Output the [X, Y] coordinate of the center of the cell containing the given text.  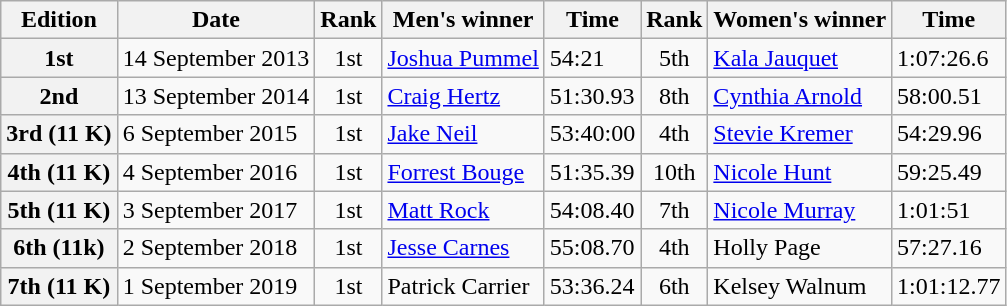
53:36.24 [592, 286]
53:40:00 [592, 134]
Men's winner [463, 20]
Forrest Bouge [463, 172]
Patrick Carrier [463, 286]
6 September 2015 [216, 134]
51:35.39 [592, 172]
Date [216, 20]
13 September 2014 [216, 96]
59:25.49 [949, 172]
54:29.96 [949, 134]
4 September 2016 [216, 172]
1:01:51 [949, 210]
54:21 [592, 58]
Craig Hertz [463, 96]
Cynthia Arnold [800, 96]
Stevie Kremer [800, 134]
51:30.93 [592, 96]
7th [674, 210]
4th (11 K) [59, 172]
2nd [59, 96]
Matt Rock [463, 210]
Edition [59, 20]
Nicole Murray [800, 210]
Nicole Hunt [800, 172]
1 September 2019 [216, 286]
54:08.40 [592, 210]
14 September 2013 [216, 58]
Kelsey Walnum [800, 286]
Women's winner [800, 20]
7th (11 K) [59, 286]
1:01:12.77 [949, 286]
Joshua Pummel [463, 58]
10th [674, 172]
6th [674, 286]
5th (11 K) [59, 210]
58:00.51 [949, 96]
1:07:26.6 [949, 58]
Kala Jauquet [800, 58]
8th [674, 96]
57:27.16 [949, 248]
Holly Page [800, 248]
6th (11k) [59, 248]
55:08.70 [592, 248]
2 September 2018 [216, 248]
Jesse Carnes [463, 248]
3 September 2017 [216, 210]
Jake Neil [463, 134]
3rd (11 K) [59, 134]
5th [674, 58]
